Capture the cell that displays the provided text and extract its [x, y] central coordinate. 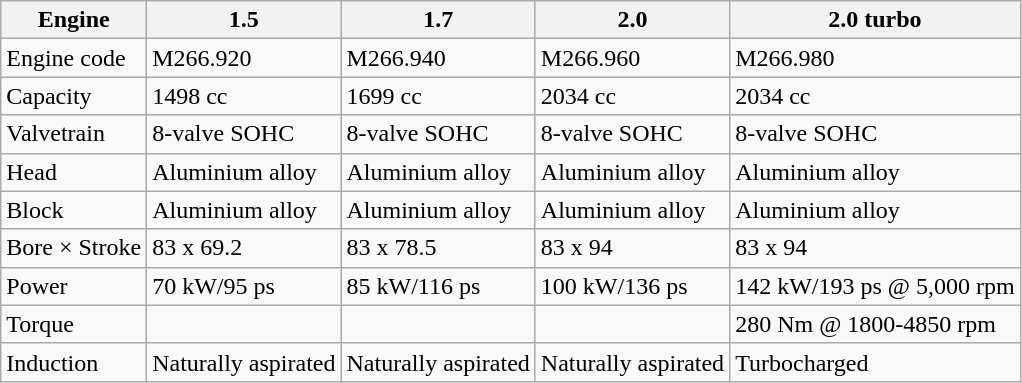
1699 cc [438, 96]
83 x 78.5 [438, 248]
100 kW/136 ps [632, 286]
Induction [74, 362]
M266.960 [632, 58]
M266.920 [244, 58]
142 kW/193 ps @ 5,000 rpm [875, 286]
Bore × Stroke [74, 248]
2.0 turbo [875, 20]
83 x 69.2 [244, 248]
Torque [74, 324]
Engine [74, 20]
M266.980 [875, 58]
Block [74, 210]
M266.940 [438, 58]
Head [74, 172]
1498 cc [244, 96]
280 Nm @ 1800-4850 rpm [875, 324]
Valvetrain [74, 134]
70 kW/95 ps [244, 286]
Turbocharged [875, 362]
Capacity [74, 96]
Engine code [74, 58]
1.5 [244, 20]
Power [74, 286]
85 kW/116 ps [438, 286]
2.0 [632, 20]
1.7 [438, 20]
